Find where the given text appears and provide that cell's center as (x, y) coordinate. 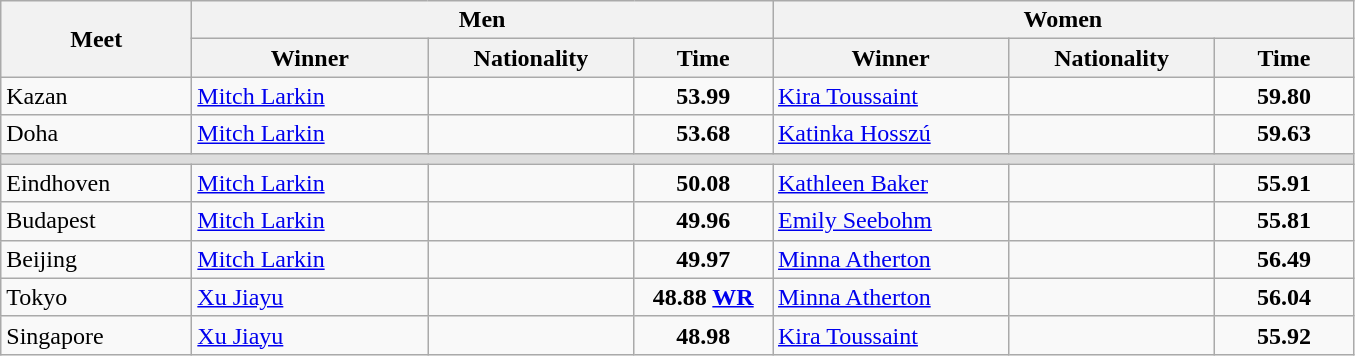
56.49 (1284, 259)
48.88 WR (704, 297)
55.81 (1284, 221)
50.08 (704, 183)
Emily Seebohm (890, 221)
49.97 (704, 259)
Meet (96, 39)
Doha (96, 134)
55.91 (1284, 183)
59.63 (1284, 134)
Tokyo (96, 297)
Kazan (96, 96)
Men (482, 20)
Singapore (96, 335)
Kathleen Baker (890, 183)
59.80 (1284, 96)
55.92 (1284, 335)
Katinka Hosszú (890, 134)
48.98 (704, 335)
Budapest (96, 221)
56.04 (1284, 297)
53.68 (704, 134)
Beijing (96, 259)
49.96 (704, 221)
53.99 (704, 96)
Eindhoven (96, 183)
Women (1062, 20)
